Extract the [X, Y] coordinate from the center of the cell holding the provided text.  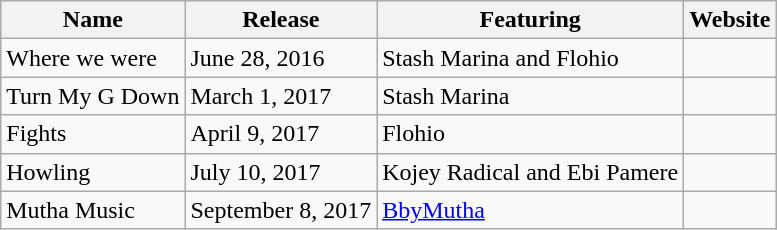
Where we were [93, 58]
March 1, 2017 [281, 96]
Stash Marina and Flohio [530, 58]
Featuring [530, 20]
Mutha Music [93, 210]
Kojey Radical and Ebi Pamere [530, 172]
Stash Marina [530, 96]
July 10, 2017 [281, 172]
Name [93, 20]
Release [281, 20]
BbyMutha [530, 210]
Website [730, 20]
April 9, 2017 [281, 134]
September 8, 2017 [281, 210]
June 28, 2016 [281, 58]
Flohio [530, 134]
Turn My G Down [93, 96]
Howling [93, 172]
Fights [93, 134]
